Provide the [X, Y] coordinate of the cell's center where the given text is located.  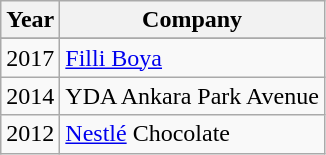
2012 [30, 134]
2014 [30, 96]
2017 [30, 58]
Filli Boya [192, 58]
YDA Ankara Park Avenue [192, 96]
Nestlé Chocolate [192, 134]
Year [30, 20]
Company [192, 20]
